Search for the cell housing the specified text and yield its [X, Y] center coordinate. 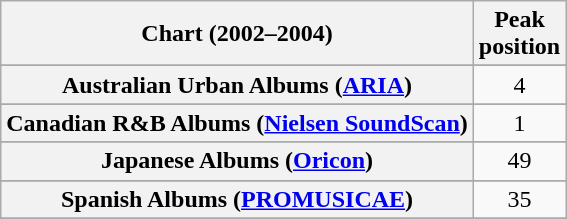
49 [519, 161]
Spanish Albums (PROMUSICAE) [238, 199]
4 [519, 85]
Peakposition [519, 34]
Australian Urban Albums (ARIA) [238, 85]
1 [519, 123]
Chart (2002–2004) [238, 34]
Japanese Albums (Oricon) [238, 161]
35 [519, 199]
Canadian R&B Albums (Nielsen SoundScan) [238, 123]
